For the text-containing cell, return its midpoint in (X, Y) coordinate format. 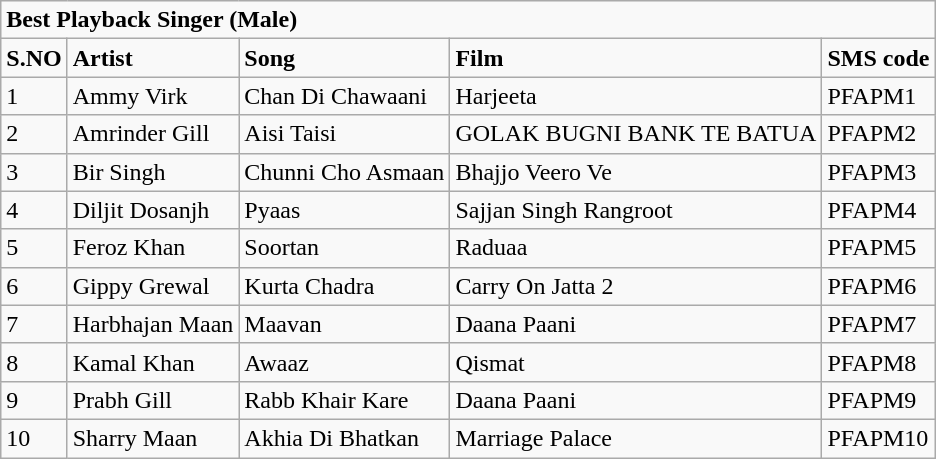
Kamal Khan (153, 362)
Bhajjo Veero Ve (636, 172)
Film (636, 58)
PFAPM10 (878, 438)
PFAPM6 (878, 286)
Bir Singh (153, 172)
9 (34, 400)
Gippy Grewal (153, 286)
PFAPM1 (878, 96)
Chan Di Chawaani (344, 96)
Maavan (344, 324)
Sharry Maan (153, 438)
Diljit Dosanjh (153, 210)
Artist (153, 58)
Awaaz (344, 362)
Ammy Virk (153, 96)
5 (34, 248)
Feroz Khan (153, 248)
GOLAK BUGNI BANK TE BATUA (636, 134)
Marriage Palace (636, 438)
Chunni Cho Asmaan (344, 172)
SMS code (878, 58)
PFAPM3 (878, 172)
PFAPM5 (878, 248)
Harjeeta (636, 96)
Raduaa (636, 248)
Carry On Jatta 2 (636, 286)
3 (34, 172)
Amrinder Gill (153, 134)
S.NO (34, 58)
PFAPM2 (878, 134)
Song (344, 58)
Rabb Khair Kare (344, 400)
Soortan (344, 248)
PFAPM9 (878, 400)
Harbhajan Maan (153, 324)
7 (34, 324)
4 (34, 210)
10 (34, 438)
2 (34, 134)
Sajjan Singh Rangroot (636, 210)
PFAPM4 (878, 210)
Prabh Gill (153, 400)
Qismat (636, 362)
Pyaas (344, 210)
PFAPM7 (878, 324)
8 (34, 362)
Aisi Taisi (344, 134)
Best Playback Singer (Male) (468, 20)
Akhia Di Bhatkan (344, 438)
Kurta Chadra (344, 286)
PFAPM8 (878, 362)
6 (34, 286)
1 (34, 96)
